Capture the cell that displays the provided text and extract its (X, Y) central coordinate. 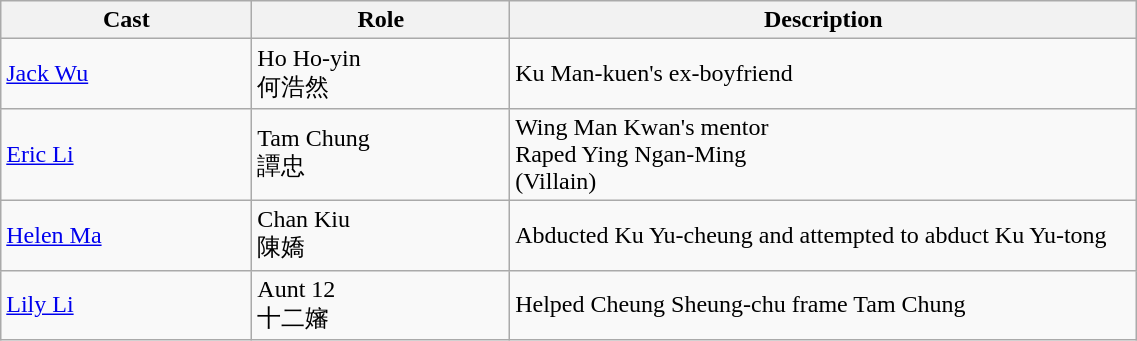
Eric Li (126, 154)
Ho Ho-yin何浩然 (381, 74)
Tam Chung譚忠 (381, 154)
Abducted Ku Yu-cheung and attempted to abduct Ku Yu-tong (824, 235)
Lily Li (126, 305)
Helen Ma (126, 235)
Cast (126, 20)
Ku Man-kuen's ex-boyfriend (824, 74)
Description (824, 20)
Jack Wu (126, 74)
Aunt 12十二嬸 (381, 305)
Helped Cheung Sheung-chu frame Tam Chung (824, 305)
Chan Kiu陳嬌 (381, 235)
Role (381, 20)
Wing Man Kwan's mentor Raped Ying Ngan-Ming (Villain) (824, 154)
